Return [X, Y] of the center of cell containing provided text 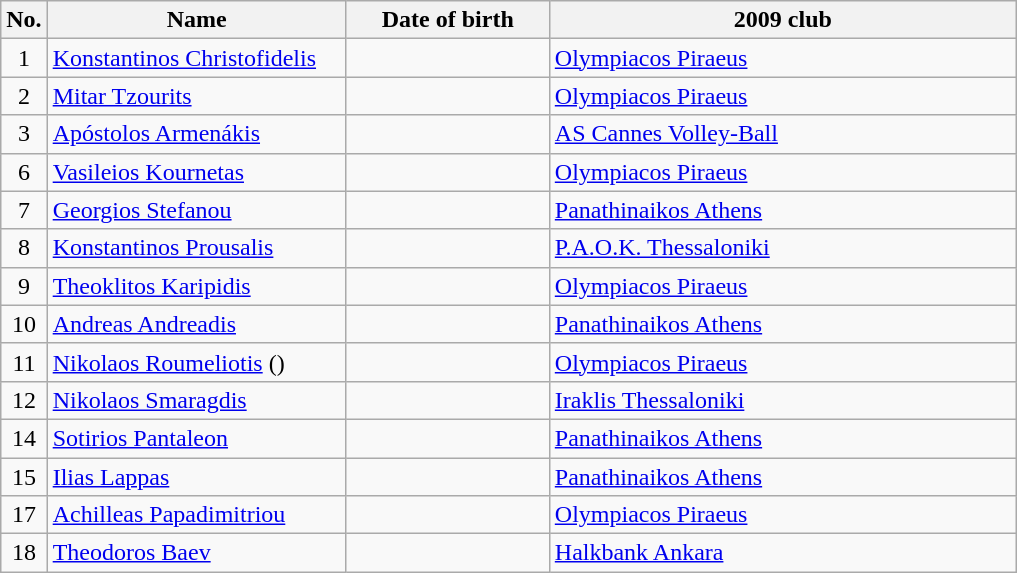
7 [24, 210]
Theoklitos Karipidis [196, 286]
Iraklis Thessaloniki [782, 400]
Andreas Andreadis [196, 324]
No. [24, 20]
9 [24, 286]
Konstantinos Prousalis [196, 248]
Ilias Lappas [196, 477]
Sotirios Pantaleon [196, 438]
14 [24, 438]
1 [24, 58]
8 [24, 248]
AS Cannes Volley-Ball [782, 134]
Apóstolos Armenákis [196, 134]
2009 club [782, 20]
2 [24, 96]
Konstantinos Christofidelis [196, 58]
Nikolaos Smaragdis [196, 400]
Nikolaos Roumeliotis () [196, 362]
15 [24, 477]
10 [24, 324]
Achilleas Papadimitriou [196, 515]
Theodoros Baev [196, 553]
Halkbank Ankara [782, 553]
Name [196, 20]
Georgios Stefanou [196, 210]
17 [24, 515]
11 [24, 362]
Mitar Tzourits [196, 96]
18 [24, 553]
6 [24, 172]
12 [24, 400]
Vasileios Kournetas [196, 172]
3 [24, 134]
Date of birth [448, 20]
P.A.O.K. Thessaloniki [782, 248]
